Capture the cell that displays the provided text and extract its [X, Y] central coordinate. 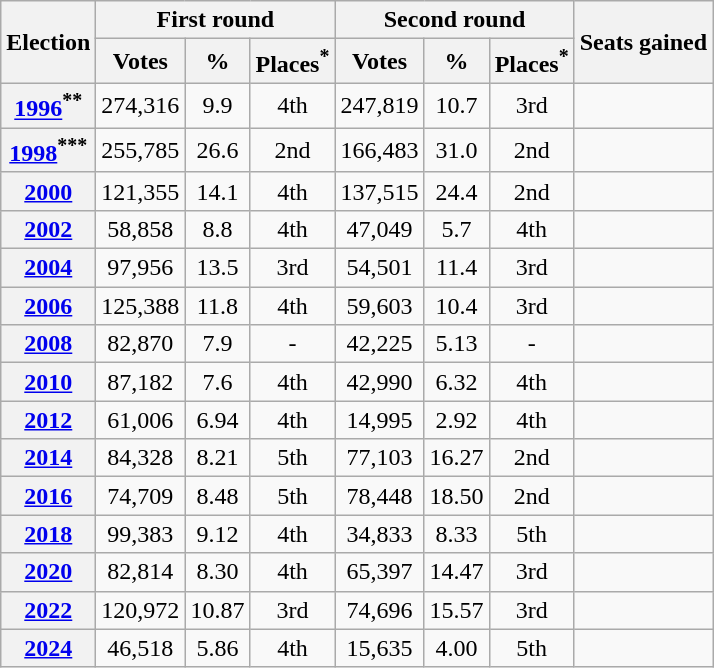
18.50 [456, 496]
82,870 [140, 344]
31.0 [456, 150]
2010 [48, 382]
137,515 [380, 191]
14.1 [218, 191]
8.8 [218, 230]
2018 [48, 534]
Second round [454, 20]
13.5 [218, 268]
6.32 [456, 382]
14.47 [456, 572]
2.92 [456, 420]
7.6 [218, 382]
2002 [48, 230]
2004 [48, 268]
9.12 [218, 534]
Election [48, 42]
74,696 [380, 610]
125,388 [140, 306]
42,990 [380, 382]
16.27 [456, 458]
11.4 [456, 268]
34,833 [380, 534]
7.9 [218, 344]
2016 [48, 496]
2014 [48, 458]
Seats gained [643, 42]
11.8 [218, 306]
15,635 [380, 648]
9.9 [218, 106]
8.21 [218, 458]
26.6 [218, 150]
61,006 [140, 420]
82,814 [140, 572]
2008 [48, 344]
5.13 [456, 344]
47,049 [380, 230]
87,182 [140, 382]
65,397 [380, 572]
78,448 [380, 496]
24.4 [456, 191]
4.00 [456, 648]
5.7 [456, 230]
First round [216, 20]
58,858 [140, 230]
10.87 [218, 610]
5.86 [218, 648]
2020 [48, 572]
2012 [48, 420]
77,103 [380, 458]
10.4 [456, 306]
10.7 [456, 106]
8.33 [456, 534]
8.30 [218, 572]
1998*** [48, 150]
54,501 [380, 268]
8.48 [218, 496]
274,316 [140, 106]
84,328 [140, 458]
166,483 [380, 150]
74,709 [140, 496]
121,355 [140, 191]
255,785 [140, 150]
120,972 [140, 610]
59,603 [380, 306]
1996** [48, 106]
247,819 [380, 106]
97,956 [140, 268]
14,995 [380, 420]
2000 [48, 191]
2024 [48, 648]
15.57 [456, 610]
46,518 [140, 648]
6.94 [218, 420]
42,225 [380, 344]
2006 [48, 306]
99,383 [140, 534]
2022 [48, 610]
